Determine the [x, y] coordinate at the center of the cell enclosing the given text.  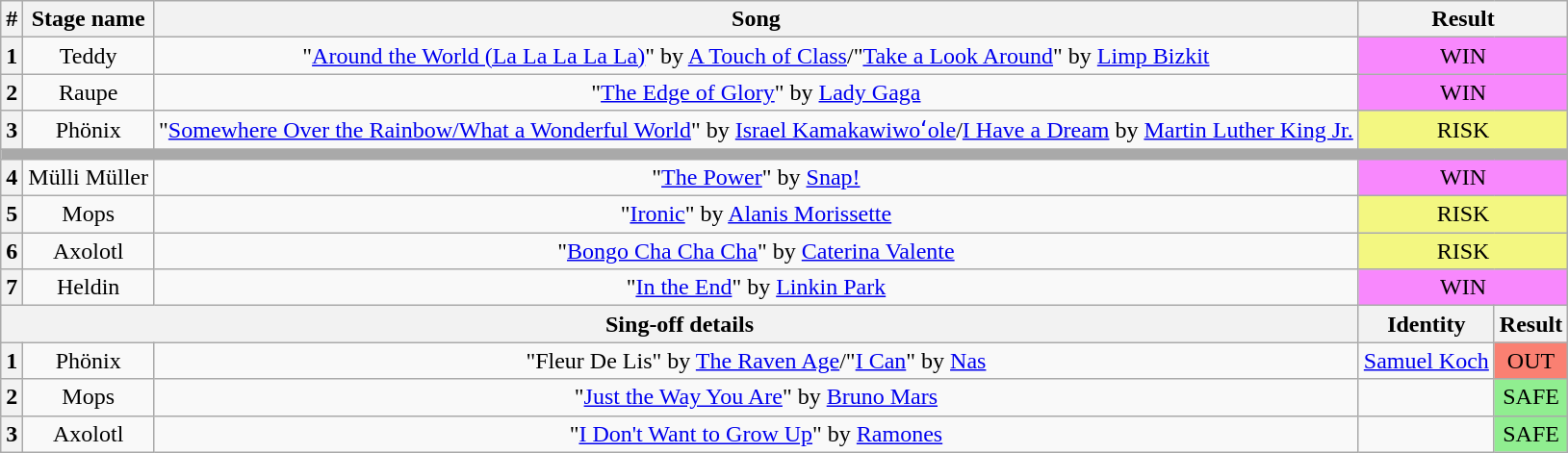
"Just the Way You Are" by Bruno Mars [757, 397]
"Bongo Cha Cha Cha" by Caterina Valente [757, 251]
7 [12, 288]
5 [12, 214]
Stage name [89, 19]
"In the End" by Linkin Park [757, 288]
"The Power" by Snap! [757, 178]
Raupe [89, 92]
Sing-off details [680, 324]
"Somewhere Over the Rainbow/What a Wonderful World" by Israel Kamakawiwoʻole/I Have a Dream by Martin Luther King Jr. [757, 130]
Song [757, 19]
"Fleur De Lis" by The Raven Age/"I Can" by Nas [757, 361]
Teddy [89, 56]
"I Don't Want to Grow Up" by Ramones [757, 434]
OUT [1530, 361]
Identity [1427, 324]
6 [12, 251]
Heldin [89, 288]
Mülli Müller [89, 178]
4 [12, 178]
# [12, 19]
"Around the World (La La La La La)" by A Touch of Class/"Take a Look Around" by Limp Bizkit [757, 56]
"Ironic" by Alanis Morissette [757, 214]
Samuel Koch [1427, 361]
"The Edge of Glory" by Lady Gaga [757, 92]
